Locate the cell with the specified text and output its (X, Y) center coordinate. 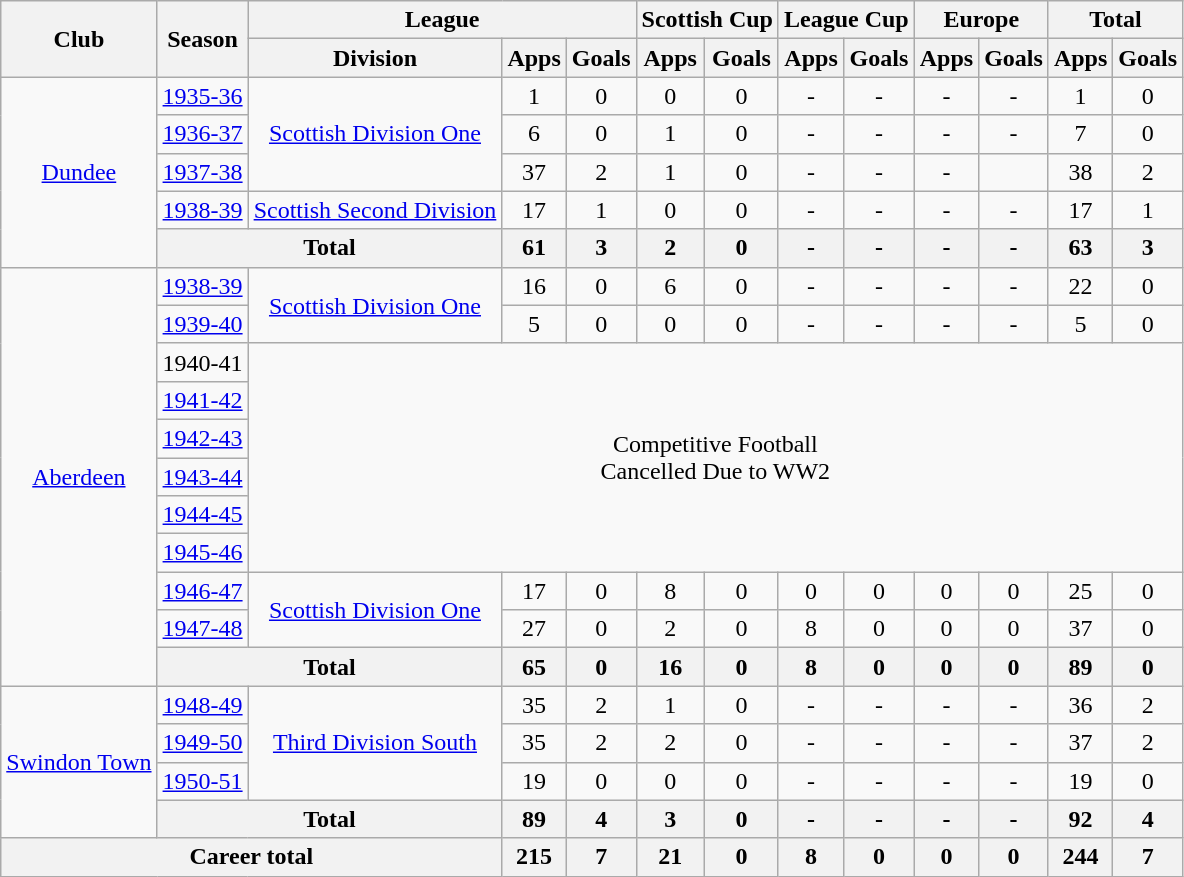
38 (1080, 172)
22 (1080, 286)
1941-42 (202, 400)
92 (1080, 819)
215 (534, 857)
1942-43 (202, 438)
Scottish Cup (707, 20)
Career total (252, 857)
21 (670, 857)
1939-40 (202, 324)
1936-37 (202, 134)
1949-50 (202, 743)
61 (534, 248)
Season (202, 39)
League Cup (846, 20)
Aberdeen (79, 476)
Europe (981, 20)
1945-46 (202, 553)
65 (534, 667)
Competitive FootballCancelled Due to WW2 (715, 457)
League (442, 20)
27 (534, 629)
1943-44 (202, 477)
1944-45 (202, 515)
1935-36 (202, 96)
1946-47 (202, 591)
Division (375, 58)
1948-49 (202, 705)
Swindon Town (79, 762)
244 (1080, 857)
Scottish Second Division (375, 210)
Club (79, 39)
1950-51 (202, 781)
Third Division South (375, 743)
1940-41 (202, 362)
25 (1080, 591)
36 (1080, 705)
Dundee (79, 172)
63 (1080, 248)
1947-48 (202, 629)
1937-38 (202, 172)
